Return the [X, Y] coordinate for the center point of the cell that contains the specified text.  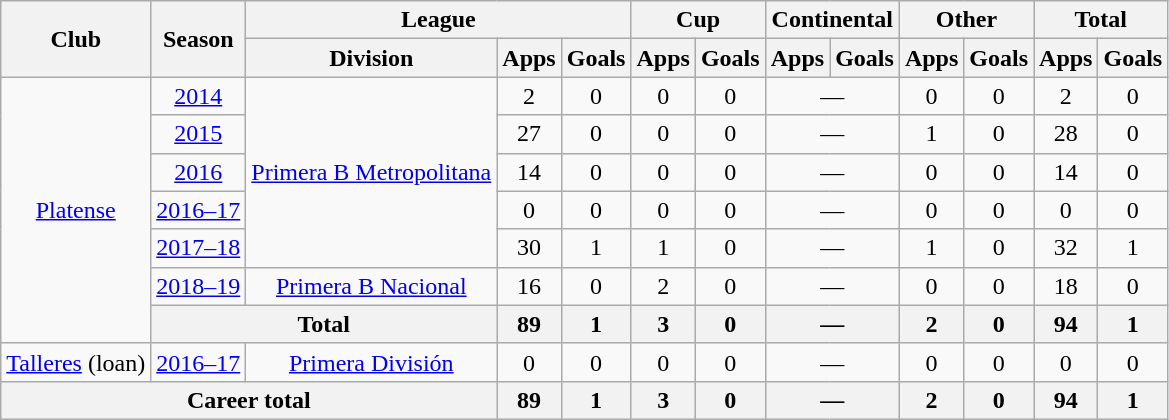
2017–18 [198, 248]
Primera B Metropolitana [372, 172]
Other [966, 20]
Continental [832, 20]
Career total [249, 400]
Platense [76, 210]
2015 [198, 134]
30 [529, 248]
18 [1066, 286]
2014 [198, 96]
Cup [698, 20]
27 [529, 134]
Primera B Nacional [372, 286]
Division [372, 58]
16 [529, 286]
Talleres (loan) [76, 362]
Season [198, 39]
2018–19 [198, 286]
2016 [198, 172]
Club [76, 39]
Primera División [372, 362]
League [438, 20]
28 [1066, 134]
32 [1066, 248]
